Return the (x, y) coordinate for the center point of the cell that contains the specified text.  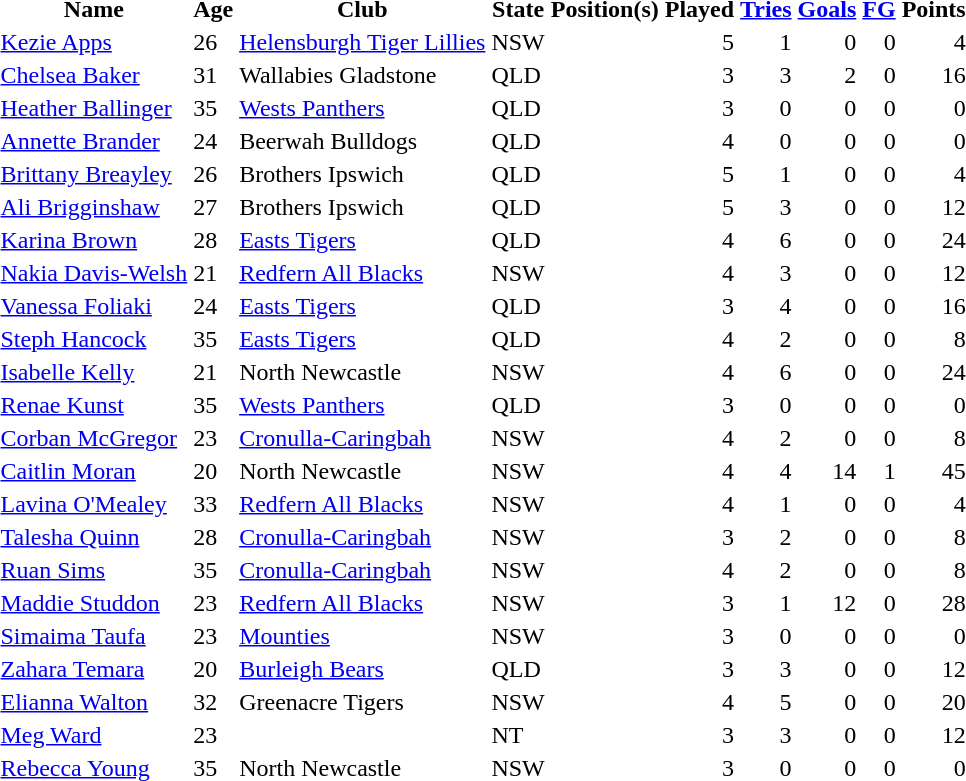
32 (214, 702)
Greenacre Tigers (362, 702)
31 (214, 75)
14 (827, 471)
33 (214, 504)
Helensburgh Tiger Lillies (362, 42)
27 (214, 207)
NT (518, 735)
Beerwah Bulldogs (362, 141)
Burleigh Bears (362, 669)
12 (827, 603)
Wallabies Gladstone (362, 75)
Mounties (362, 636)
